Detect which cell encompasses the target text, then output its [x, y] center coordinate. 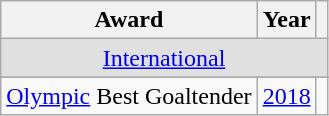
International [164, 58]
Olympic Best Goaltender [129, 96]
Award [129, 20]
2018 [286, 96]
Year [286, 20]
